Return [x, y] of the center of cell containing provided text 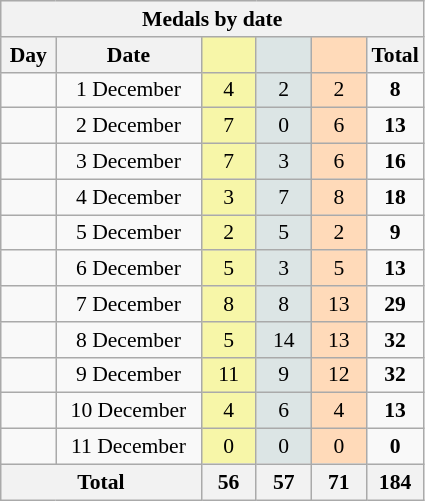
8 December [128, 340]
Date [128, 55]
16 [394, 162]
71 [338, 482]
10 December [128, 411]
14 [284, 340]
1 December [128, 90]
2 December [128, 126]
4 December [128, 197]
57 [284, 482]
56 [228, 482]
11 December [128, 447]
Day [28, 55]
Medals by date [212, 19]
29 [394, 304]
7 December [128, 304]
12 [338, 375]
6 December [128, 269]
184 [394, 482]
3 December [128, 162]
11 [228, 375]
5 December [128, 233]
18 [394, 197]
9 December [128, 375]
